From the cell containing the given text, extract its center point as (X, Y) coordinate. 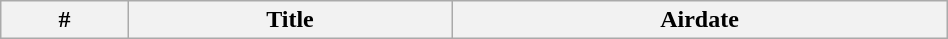
# (64, 20)
Title (290, 20)
Airdate (700, 20)
